Search for the cell housing the specified text and yield its (X, Y) center coordinate. 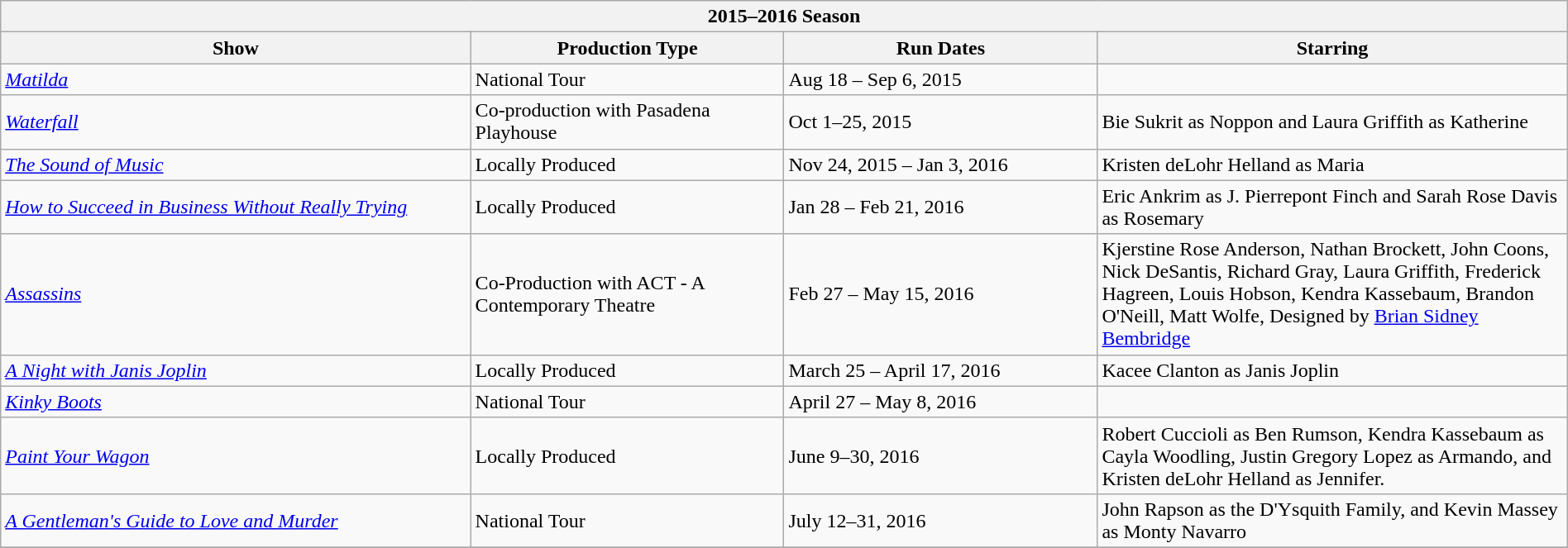
Production Type (627, 48)
Co-production with Pasadena Playhouse (627, 122)
Paint Your Wagon (236, 455)
Run Dates (941, 48)
Show (236, 48)
Oct 1–25, 2015 (941, 122)
Assassins (236, 294)
Aug 18 – Sep 6, 2015 (941, 79)
Starring (1332, 48)
Jan 28 – Feb 21, 2016 (941, 207)
Matilda (236, 79)
March 25 – April 17, 2016 (941, 370)
July 12–31, 2016 (941, 521)
How to Succeed in Business Without Really Trying (236, 207)
2015–2016 Season (784, 17)
Waterfall (236, 122)
Kristen deLohr Helland as Maria (1332, 164)
Robert Cuccioli as Ben Rumson, Kendra Kassebaum as Cayla Woodling, Justin Gregory Lopez as Armando, and Kristen deLohr Helland as Jennifer. (1332, 455)
The Sound of Music (236, 164)
Co-Production with ACT - A Contemporary Theatre (627, 294)
Kinky Boots (236, 402)
John Rapson as the D'Ysquith Family, and Kevin Massey as Monty Navarro (1332, 521)
April 27 – May 8, 2016 (941, 402)
June 9–30, 2016 (941, 455)
Kacee Clanton as Janis Joplin (1332, 370)
A Night with Janis Joplin (236, 370)
Eric Ankrim as J. Pierrepont Finch and Sarah Rose Davis as Rosemary (1332, 207)
A Gentleman's Guide to Love and Murder (236, 521)
Feb 27 – May 15, 2016 (941, 294)
Bie Sukrit as Noppon and Laura Griffith as Katherine (1332, 122)
Nov 24, 2015 – Jan 3, 2016 (941, 164)
